Identify which cell holds the provided text, then report its [x, y] central coordinate. 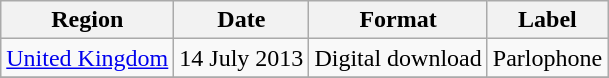
Label [547, 20]
Parlophone [547, 58]
Format [398, 20]
United Kingdom [88, 58]
14 July 2013 [242, 58]
Region [88, 20]
Date [242, 20]
Digital download [398, 58]
